Pinpoint the cell where the given text exists, returning its [x, y] midpoint coordinate. 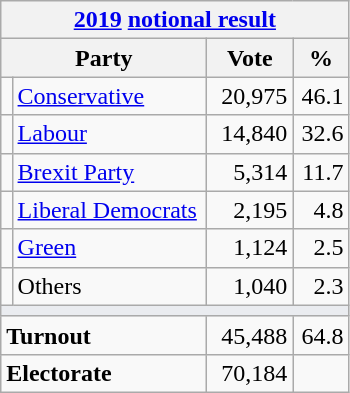
Electorate [104, 373]
Turnout [104, 335]
% [321, 58]
14,840 [250, 134]
11.7 [321, 172]
1,124 [250, 248]
64.8 [321, 335]
Party [104, 58]
1,040 [250, 286]
70,184 [250, 373]
Others [110, 286]
4.8 [321, 210]
2,195 [250, 210]
32.6 [321, 134]
2.3 [321, 286]
Vote [250, 58]
2.5 [321, 248]
45,488 [250, 335]
2019 notional result [175, 20]
20,975 [250, 96]
Green [110, 248]
5,314 [250, 172]
Labour [110, 134]
Liberal Democrats [110, 210]
Brexit Party [110, 172]
46.1 [321, 96]
Conservative [110, 96]
